Pinpoint the cell where the given text exists, returning its (X, Y) midpoint coordinate. 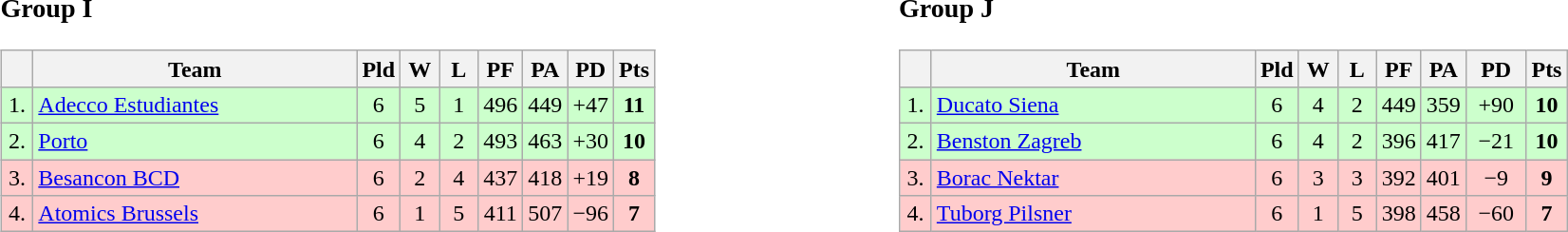
Besancon BCD (196, 178)
437 (501, 178)
418 (545, 178)
493 (501, 142)
+30 (590, 142)
−96 (590, 214)
411 (501, 214)
396 (1399, 142)
11 (634, 105)
359 (1443, 105)
−60 (1496, 214)
9 (1547, 178)
Tuborg Pilsner (1093, 214)
417 (1443, 142)
Atomics Brussels (196, 214)
Ducato Siena (1093, 105)
+47 (590, 105)
392 (1399, 178)
398 (1399, 214)
Adecco Estudiantes (196, 105)
Porto (196, 142)
507 (545, 214)
+90 (1496, 105)
−21 (1496, 142)
496 (501, 105)
+19 (590, 178)
463 (545, 142)
Borac Nektar (1093, 178)
401 (1443, 178)
8 (634, 178)
−9 (1496, 178)
458 (1443, 214)
Benston Zagreb (1093, 142)
